Capture the cell that displays the provided text and extract its (X, Y) central coordinate. 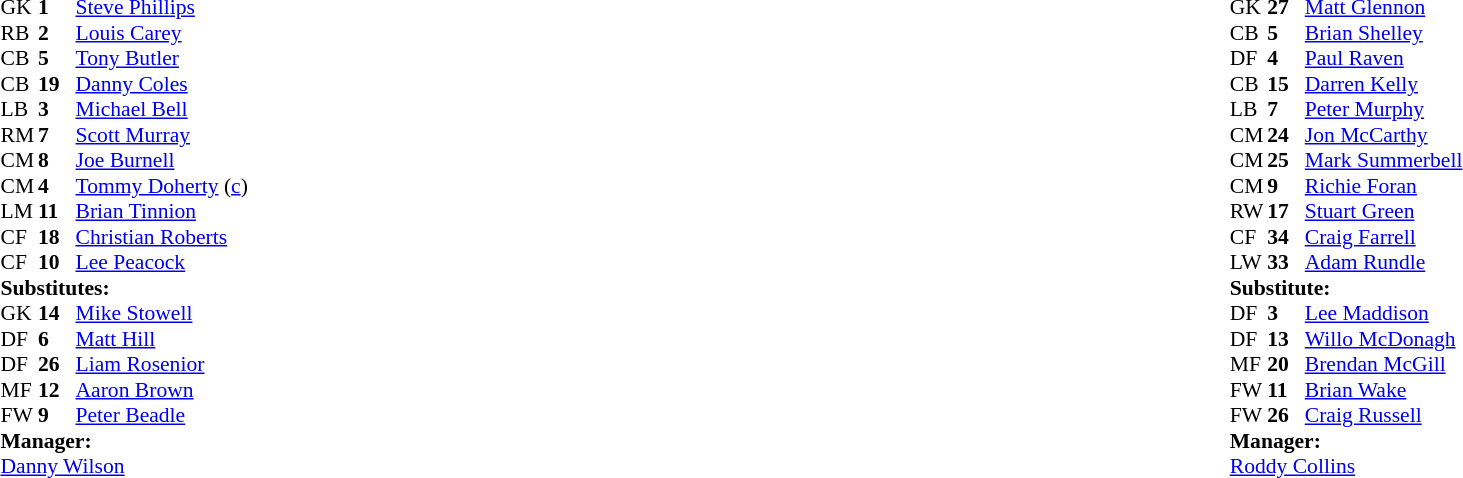
Joe Burnell (226, 161)
34 (1286, 237)
6 (57, 339)
Mike Stowell (226, 313)
2 (57, 33)
Louis Carey (226, 33)
LM (19, 211)
Manager: (188, 441)
19 (57, 84)
17 (1286, 211)
Scott Murray (226, 135)
Tony Butler (226, 59)
Michael Bell (226, 109)
12 (57, 390)
GK (19, 313)
Brian Tinnion (226, 211)
10 (57, 263)
Christian Roberts (226, 237)
RW (1249, 211)
33 (1286, 263)
Lee Peacock (226, 263)
25 (1286, 161)
Aaron Brown (226, 390)
14 (57, 313)
Substitutes: (188, 288)
24 (1286, 135)
13 (1286, 339)
Tommy Doherty (c) (226, 186)
8 (57, 161)
Peter Beadle (226, 415)
18 (57, 237)
Danny Coles (226, 84)
Liam Rosenior (226, 365)
RM (19, 135)
15 (1286, 84)
RB (19, 33)
Matt Hill (226, 339)
20 (1286, 365)
LW (1249, 263)
